Extract the (x, y) coordinate from the center of the cell holding the provided text.  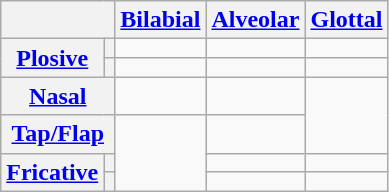
Nasal (58, 96)
Bilabial (160, 20)
Alveolar (256, 20)
Glottal (346, 20)
Plosive (52, 58)
Tap/Flap (58, 134)
Fricative (52, 172)
